Provide the [x, y] coordinate of the cell's center where the given text is located.  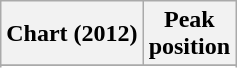
Chart (2012) [72, 34]
Peakposition [189, 34]
